Scan for the cell matching the given text and deliver its [x, y] coordinate at center. 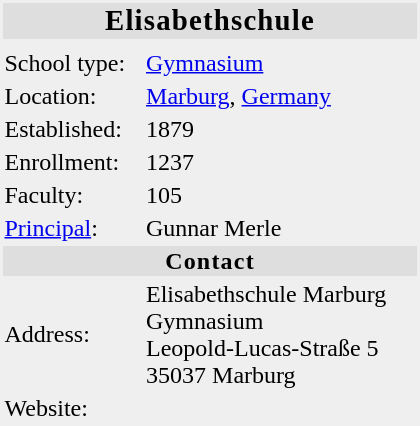
Address: [72, 334]
School type: [72, 63]
Location: [72, 96]
Elisabethschule [210, 21]
105 [281, 195]
Elisabethschule MarburgGymnasiumLeopold-Lucas-Straße 535037 Marburg [281, 334]
Website: [72, 408]
Principal: [72, 228]
Gymnasium [281, 63]
1237 [281, 162]
1879 [281, 129]
Enrollment: [72, 162]
Gunnar Merle [281, 228]
Contact [210, 261]
Faculty: [72, 195]
Marburg, Germany [281, 96]
Established: [72, 129]
